Find where the given text appears and provide that cell's center as (X, Y) coordinate. 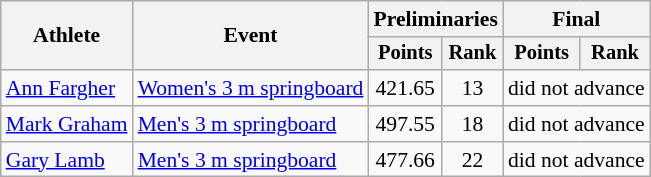
Event (251, 36)
497.55 (405, 124)
Preliminaries (435, 19)
Mark Graham (67, 124)
18 (472, 124)
Final (576, 19)
Men's 3 m springboard (251, 124)
13 (472, 88)
Athlete (67, 36)
Ann Fargher (67, 88)
421.65 (405, 88)
Women's 3 m springboard (251, 88)
